Find where the given text appears and provide that cell's center as [X, Y] coordinate. 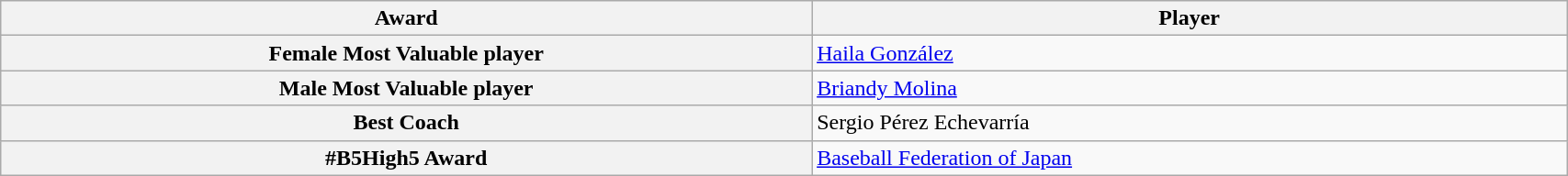
Male Most Valuable player [406, 88]
Sergio Pérez Echevarría [1190, 123]
Baseball Federation of Japan [1190, 158]
Haila González [1190, 53]
Player [1190, 18]
#B5High5 Award [406, 158]
Briandy Molina [1190, 88]
Award [406, 18]
Female Most Valuable player [406, 53]
Best Coach [406, 123]
